Provide the [X, Y] coordinate of the cell's center where the given text is located.  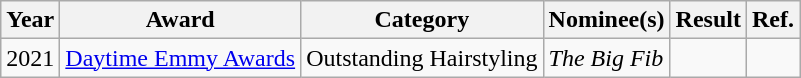
Ref. [772, 20]
Result [708, 20]
Nominee(s) [606, 20]
Outstanding Hairstyling [422, 58]
2021 [30, 58]
Year [30, 20]
Award [180, 20]
The Big Fib [606, 58]
Category [422, 20]
Daytime Emmy Awards [180, 58]
